Detect which cell encompasses the target text, then output its [x, y] center coordinate. 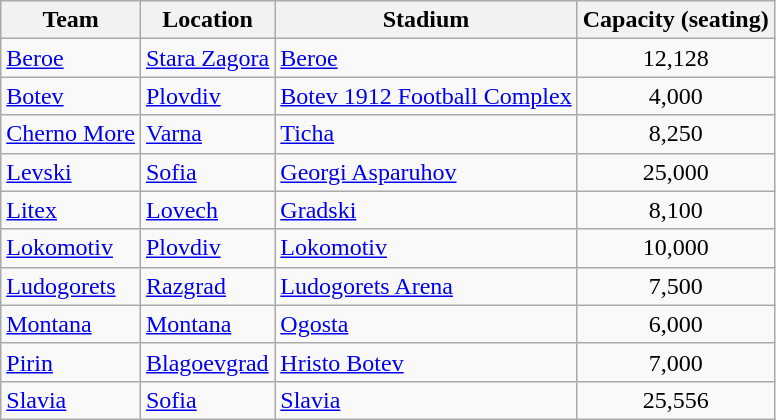
Georgi Asparuhov [426, 172]
Blagoevgrad [207, 362]
12,128 [676, 58]
Ogosta [426, 324]
Ludogorets Arena [426, 286]
8,100 [676, 210]
Botev 1912 Football Complex [426, 96]
25,556 [676, 400]
Hristo Botev [426, 362]
Location [207, 20]
Litex [71, 210]
Ticha [426, 134]
Razgrad [207, 286]
Stara Zagora [207, 58]
Lovech [207, 210]
7,000 [676, 362]
6,000 [676, 324]
Botev [71, 96]
Cherno More [71, 134]
4,000 [676, 96]
8,250 [676, 134]
Pirin [71, 362]
Team [71, 20]
10,000 [676, 248]
Varna [207, 134]
Levski [71, 172]
7,500 [676, 286]
25,000 [676, 172]
Capacity (seating) [676, 20]
Ludogorets [71, 286]
Gradski [426, 210]
Stadium [426, 20]
